Find where the given text appears and provide that cell's center as (x, y) coordinate. 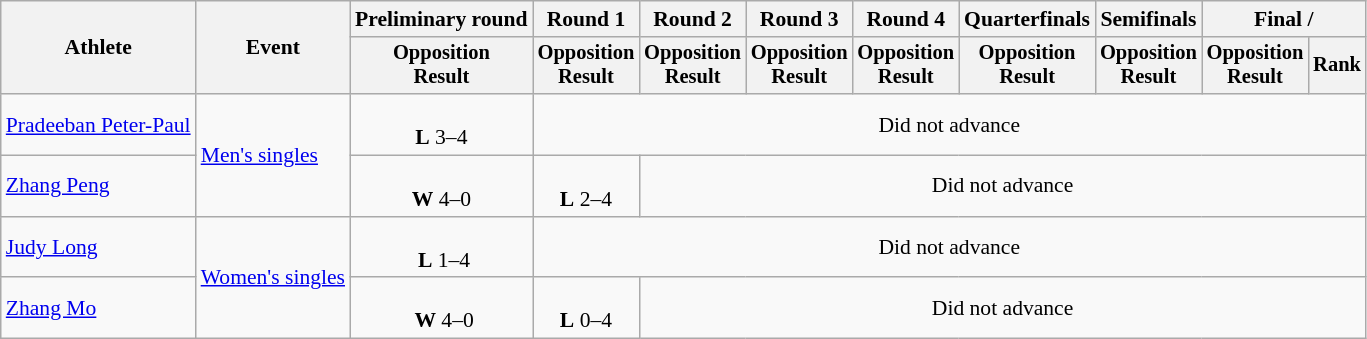
Round 4 (906, 19)
Rank (1337, 66)
L 0–4 (586, 308)
L 3–4 (442, 124)
Judy Long (98, 248)
Pradeeban Peter-Paul (98, 124)
Round 1 (586, 19)
Round 3 (800, 19)
Zhang Mo (98, 308)
Preliminary round (442, 19)
L 2–4 (586, 186)
Round 2 (692, 19)
Athlete (98, 48)
Semifinals (1148, 19)
L 1–4 (442, 248)
Men's singles (273, 155)
Zhang Peng (98, 186)
Event (273, 48)
Final / (1284, 19)
Quarterfinals (1027, 19)
Women's singles (273, 278)
